Capture the cell that displays the provided text and extract its (X, Y) central coordinate. 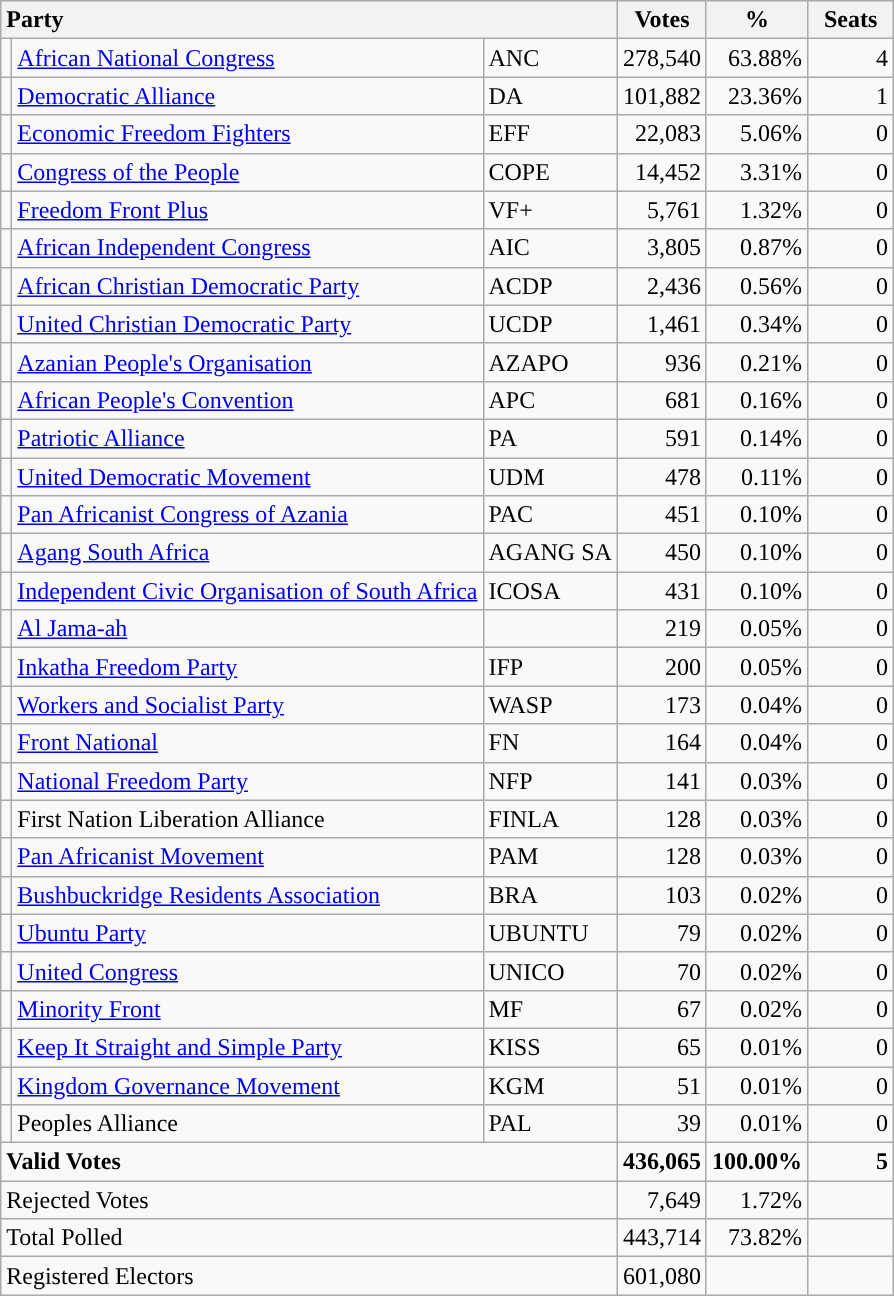
591 (662, 438)
Patriotic Alliance (248, 438)
Economic Freedom Fighters (248, 134)
KGM (550, 1085)
ANC (550, 58)
23.36% (756, 96)
VF+ (550, 210)
101,882 (662, 96)
PAM (550, 857)
Al Jama-ah (248, 629)
1.72% (756, 1200)
100.00% (756, 1162)
AZAPO (550, 362)
Front National (248, 743)
51 (662, 1085)
WASP (550, 705)
0.16% (756, 400)
PAC (550, 515)
278,540 (662, 58)
AIC (550, 248)
478 (662, 477)
436,065 (662, 1162)
164 (662, 743)
BRA (550, 895)
70 (662, 971)
UBUNTU (550, 933)
431 (662, 591)
Rejected Votes (310, 1200)
PA (550, 438)
Seats (851, 20)
KISS (550, 1047)
Pan Africanist Movement (248, 857)
Kingdom Governance Movement (248, 1085)
African Christian Democratic Party (248, 286)
United Congress (248, 971)
Ubuntu Party (248, 933)
601,080 (662, 1276)
NFP (550, 781)
MF (550, 1009)
Freedom Front Plus (248, 210)
65 (662, 1047)
Independent Civic Organisation of South Africa (248, 591)
63.88% (756, 58)
Total Polled (310, 1238)
103 (662, 895)
443,714 (662, 1238)
UDM (550, 477)
7,649 (662, 1200)
Keep It Straight and Simple Party (248, 1047)
African National Congress (248, 58)
67 (662, 1009)
FN (550, 743)
4 (851, 58)
National Freedom Party (248, 781)
United Democratic Movement (248, 477)
Peoples Alliance (248, 1124)
681 (662, 400)
5,761 (662, 210)
0.56% (756, 286)
COPE (550, 172)
United Christian Democratic Party (248, 324)
Workers and Socialist Party (248, 705)
1 (851, 96)
UNICO (550, 971)
PAL (550, 1124)
5.06% (756, 134)
3.31% (756, 172)
39 (662, 1124)
% (756, 20)
UCDP (550, 324)
Agang South Africa (248, 553)
Democratic Alliance (248, 96)
2,436 (662, 286)
3,805 (662, 248)
FINLA (550, 819)
450 (662, 553)
1,461 (662, 324)
0.21% (756, 362)
Minority Front (248, 1009)
79 (662, 933)
200 (662, 667)
173 (662, 705)
0.87% (756, 248)
5 (851, 1162)
1.32% (756, 210)
73.82% (756, 1238)
Registered Electors (310, 1276)
Inkatha Freedom Party (248, 667)
African People's Convention (248, 400)
451 (662, 515)
22,083 (662, 134)
0.11% (756, 477)
141 (662, 781)
Azanian People's Organisation (248, 362)
Votes (662, 20)
ICOSA (550, 591)
IFP (550, 667)
DA (550, 96)
0.14% (756, 438)
ACDP (550, 286)
Valid Votes (310, 1162)
African Independent Congress (248, 248)
Pan Africanist Congress of Azania (248, 515)
EFF (550, 134)
0.34% (756, 324)
Bushbuckridge Residents Association (248, 895)
Congress of the People (248, 172)
936 (662, 362)
14,452 (662, 172)
AGANG SA (550, 553)
First Nation Liberation Alliance (248, 819)
APC (550, 400)
Party (310, 20)
219 (662, 629)
